Locate the cell with the specified text and output its (x, y) center coordinate. 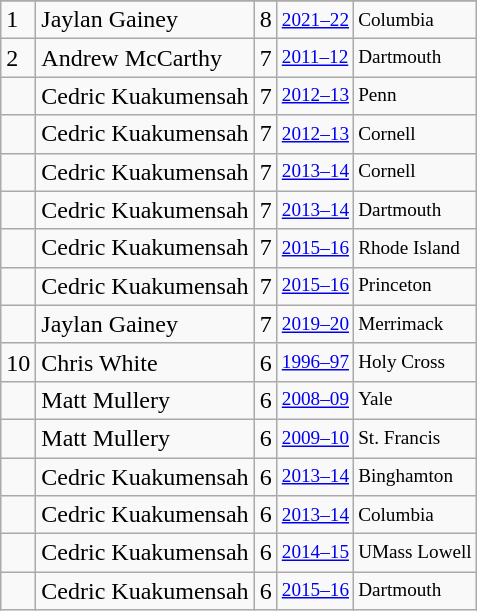
2021–22 (315, 20)
Andrew McCarthy (145, 58)
Merrimack (416, 324)
8 (266, 20)
Yale (416, 400)
1 (18, 20)
Binghamton (416, 477)
2019–20 (315, 324)
Rhode Island (416, 248)
Penn (416, 96)
10 (18, 362)
Chris White (145, 362)
2011–12 (315, 58)
Holy Cross (416, 362)
2 (18, 58)
Princeton (416, 286)
St. Francis (416, 438)
2009–10 (315, 438)
UMass Lowell (416, 553)
1996–97 (315, 362)
2014–15 (315, 553)
2008–09 (315, 400)
